Identify which cell holds the provided text, then report its [X, Y] central coordinate. 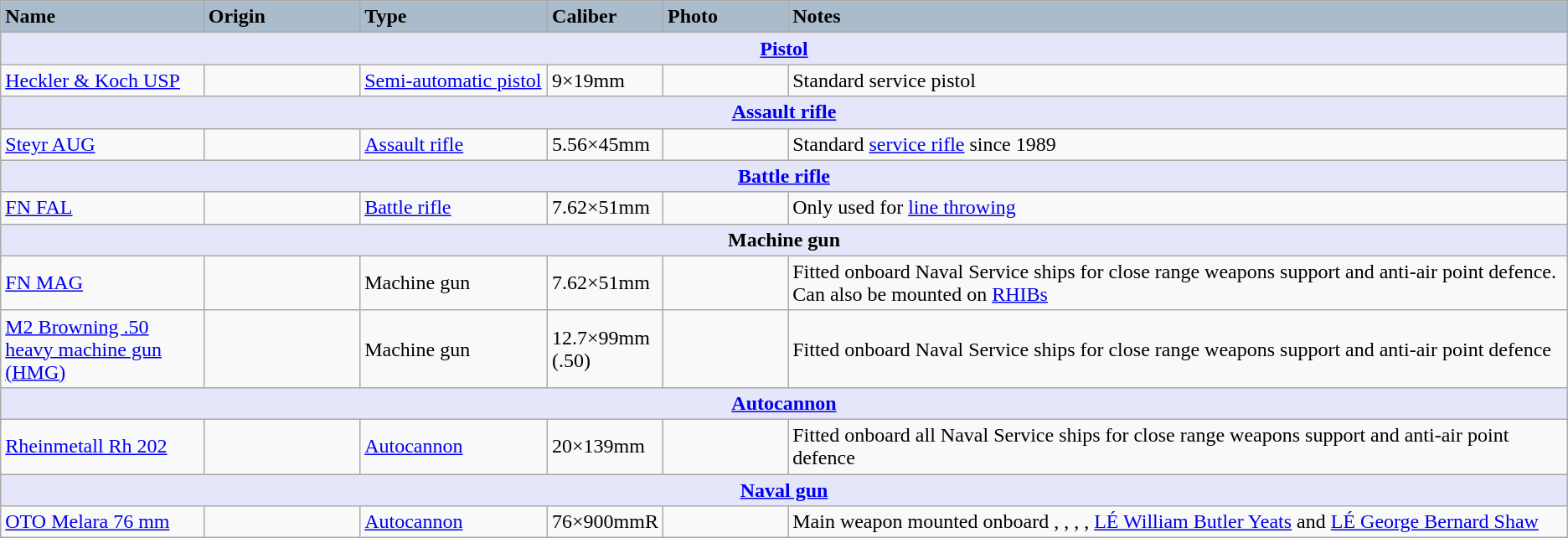
76×900mmR [606, 522]
Fitted onboard Naval Service ships for close range weapons support and anti-air point defence [1178, 349]
M2 Browning .50 heavy machine gun (HMG) [102, 349]
Standard service rifle since 1989 [1178, 144]
Semi-automatic pistol [454, 80]
Type [454, 17]
FN FAL [102, 208]
Origin [281, 17]
Heckler & Koch USP [102, 80]
Caliber [606, 17]
Steyr AUG [102, 144]
OTO Melara 76 mm [102, 522]
FN MAG [102, 283]
20×139mm [606, 446]
Notes [1178, 17]
Naval gun [784, 490]
9×19mm [606, 80]
Main weapon mounted onboard , , , , LÉ William Butler Yeats and LÉ George Bernard Shaw [1178, 522]
Standard service pistol [1178, 80]
Pistol [784, 49]
Photo [725, 17]
Only used for line throwing [1178, 208]
12.7×99mm (.50) [606, 349]
Fitted onboard Naval Service ships for close range weapons support and anti-air point defence. Can also be mounted on RHIBs [1178, 283]
Rheinmetall Rh 202 [102, 446]
Fitted onboard all Naval Service ships for close range weapons support and anti-air point defence [1178, 446]
Name [102, 17]
5.56×45mm [606, 144]
